Scan for the cell matching the given text and deliver its (x, y) coordinate at center. 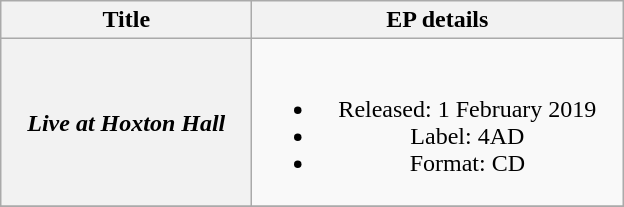
Released: 1 February 2019Label: 4ADFormat: CD (438, 122)
EP details (438, 20)
Title (126, 20)
Live at Hoxton Hall (126, 122)
